For the text-containing cell, return its midpoint in [x, y] coordinate format. 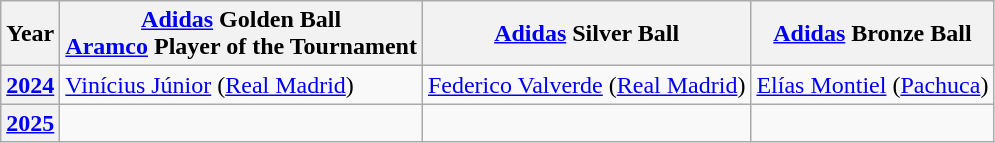
Adidas Bronze Ball [872, 34]
Adidas Golden BallAramco Player of the Tournament [242, 34]
Adidas Silver Ball [586, 34]
2025 [30, 123]
Vinícius Júnior (Real Madrid) [242, 85]
Year [30, 34]
2024 [30, 85]
Elías Montiel (Pachuca) [872, 85]
Federico Valverde (Real Madrid) [586, 85]
